Pinpoint the cell where the given text exists, returning its [x, y] midpoint coordinate. 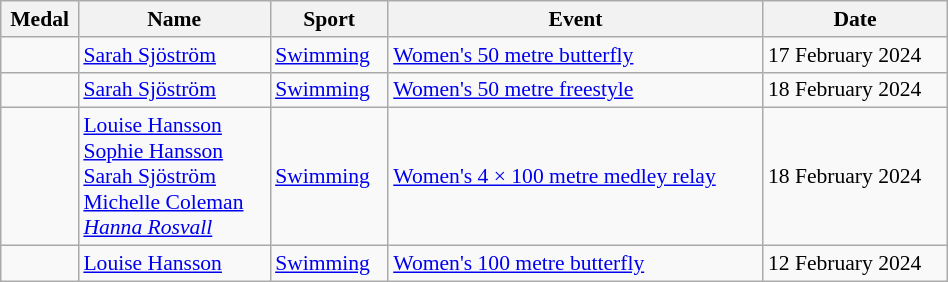
Women's 50 metre butterfly [576, 55]
Sport [329, 19]
Event [576, 19]
Louise Hansson [174, 264]
17 February 2024 [855, 55]
Women's 50 metre freestyle [576, 90]
12 February 2024 [855, 264]
Medal [40, 19]
Women's 4 × 100 metre medley relay [576, 177]
Women's 100 metre butterfly [576, 264]
Louise HanssonSophie HanssonSarah SjöströmMichelle ColemanHanna Rosvall [174, 177]
Name [174, 19]
Date [855, 19]
